For the text-containing cell, return its midpoint in [x, y] coordinate format. 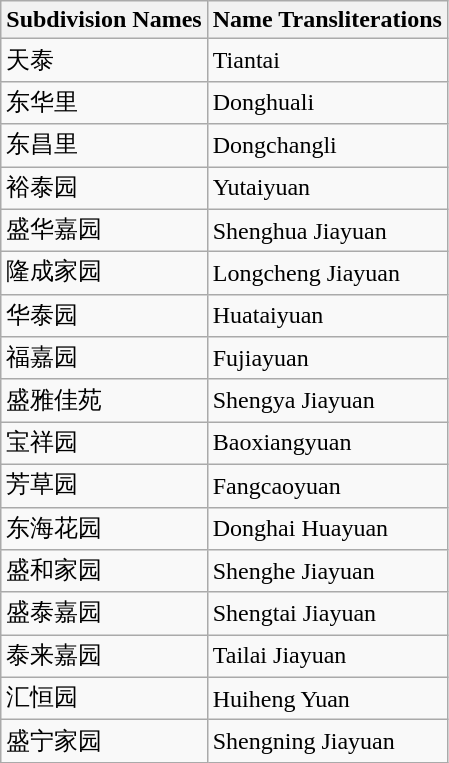
盛和家园 [104, 572]
福嘉园 [104, 358]
东海花园 [104, 528]
Fangcaoyuan [327, 486]
Tiantai [327, 60]
汇恒园 [104, 698]
华泰园 [104, 316]
Longcheng Jiayuan [327, 274]
Shengya Jiayuan [327, 400]
Shengning Jiayuan [327, 742]
Shengtai Jiayuan [327, 614]
Huiheng Yuan [327, 698]
Donghuali [327, 102]
东华里 [104, 102]
盛雅佳苑 [104, 400]
天泰 [104, 60]
宝祥园 [104, 444]
东昌里 [104, 146]
泰来嘉园 [104, 656]
Shenghua Jiayuan [327, 230]
Huataiyuan [327, 316]
盛华嘉园 [104, 230]
隆成家园 [104, 274]
Name Transliterations [327, 20]
Yutaiyuan [327, 188]
Donghai Huayuan [327, 528]
裕泰园 [104, 188]
盛宁家园 [104, 742]
Fujiayuan [327, 358]
Dongchangli [327, 146]
Shenghe Jiayuan [327, 572]
芳草园 [104, 486]
Subdivision Names [104, 20]
Baoxiangyuan [327, 444]
Tailai Jiayuan [327, 656]
盛泰嘉园 [104, 614]
